Determine the (x, y) coordinate at the center of the cell enclosing the given text.  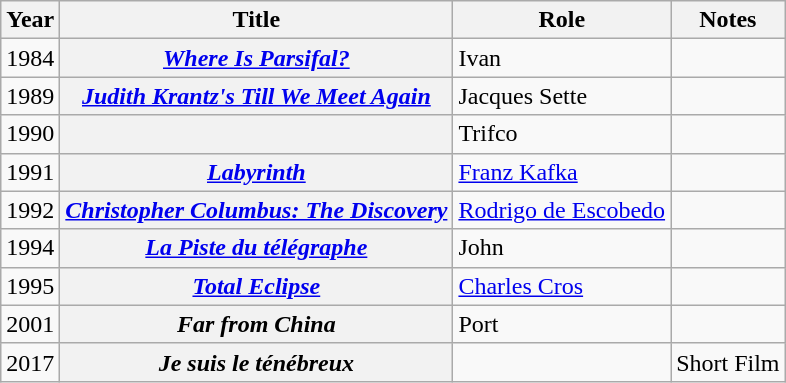
1984 (30, 58)
Charles Cros (562, 286)
Rodrigo de Escobedo (562, 210)
Where Is Parsifal? (256, 58)
2017 (30, 362)
1992 (30, 210)
1994 (30, 248)
Christopher Columbus: The Discovery (256, 210)
Je suis le ténébreux (256, 362)
Short Film (728, 362)
Franz Kafka (562, 172)
Ivan (562, 58)
2001 (30, 324)
Year (30, 20)
Notes (728, 20)
Title (256, 20)
John (562, 248)
1990 (30, 134)
Far from China (256, 324)
1995 (30, 286)
Port (562, 324)
1991 (30, 172)
Judith Krantz's Till We Meet Again (256, 96)
1989 (30, 96)
La Piste du télégraphe (256, 248)
Total Eclipse (256, 286)
Role (562, 20)
Trifco (562, 134)
Jacques Sette (562, 96)
Labyrinth (256, 172)
